Capture the cell that displays the provided text and extract its (X, Y) central coordinate. 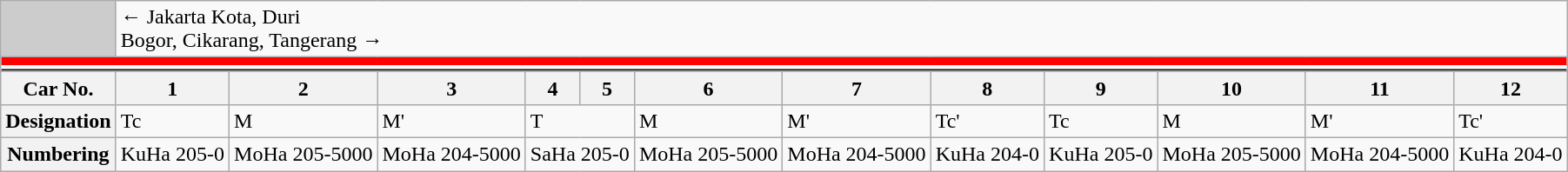
4 (553, 88)
10 (1231, 88)
8 (987, 88)
6 (708, 88)
Designation (58, 121)
2 (304, 88)
7 (857, 88)
1 (172, 88)
5 (607, 88)
3 (451, 88)
T (579, 121)
9 (1101, 88)
12 (1511, 88)
SaHa 205-0 (579, 154)
11 (1379, 88)
Car No. (58, 88)
← Jakarta Kota, DuriBogor, Cikarang, Tangerang → (842, 30)
Numbering (58, 154)
